Identify which cell holds the provided text, then report its [X, Y] central coordinate. 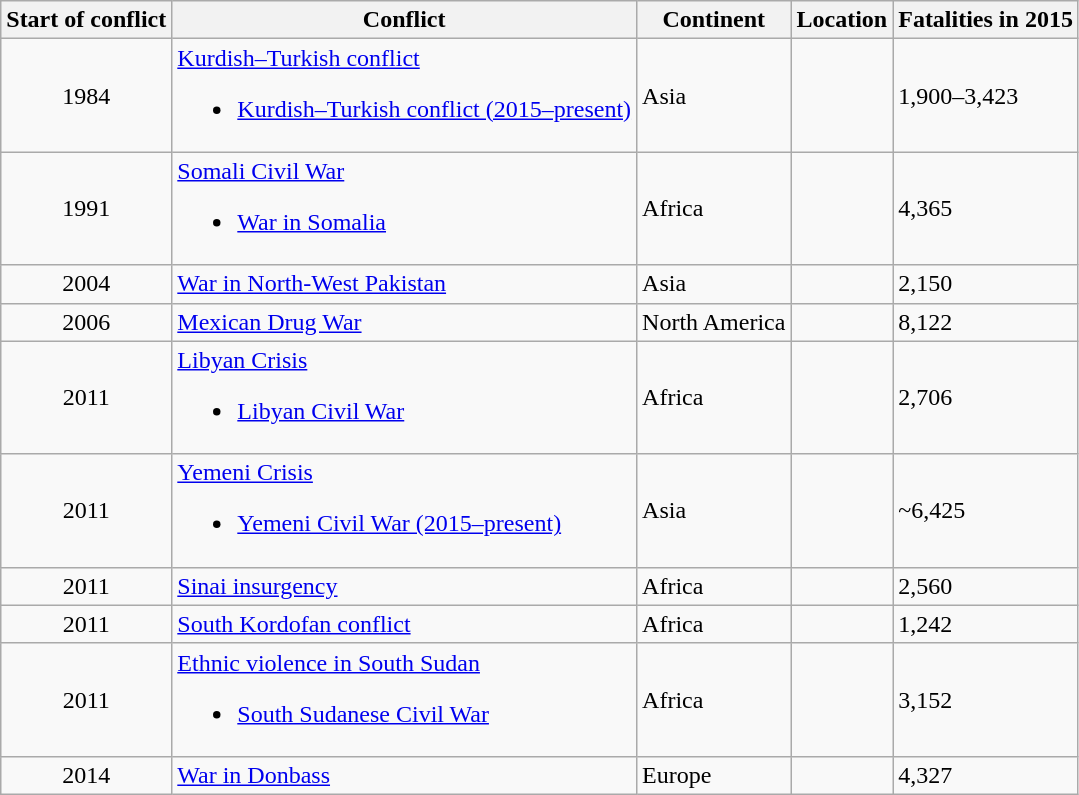
Sinai insurgency [404, 586]
North America [714, 322]
1,242 [986, 624]
8,122 [986, 322]
2,560 [986, 586]
1984 [86, 96]
4,365 [986, 208]
Conflict [404, 20]
South Kordofan conflict [404, 624]
Yemeni CrisisYemeni Civil War (2015–present) [404, 510]
2,150 [986, 284]
Libyan CrisisLibyan Civil War [404, 398]
~6,425 [986, 510]
Mexican Drug War [404, 322]
Location [842, 20]
3,152 [986, 700]
Fatalities in 2015 [986, 20]
1991 [86, 208]
Continent [714, 20]
2,706 [986, 398]
2014 [86, 775]
Somali Civil WarWar in Somalia [404, 208]
War in Donbass [404, 775]
War in North-West Pakistan [404, 284]
Europe [714, 775]
2006 [86, 322]
Start of conflict [86, 20]
Ethnic violence in South SudanSouth Sudanese Civil War [404, 700]
4,327 [986, 775]
Kurdish–Turkish conflictKurdish–Turkish conflict (2015–present) [404, 96]
2004 [86, 284]
1,900–3,423 [986, 96]
